From the cell containing the given text, extract its center point as (x, y) coordinate. 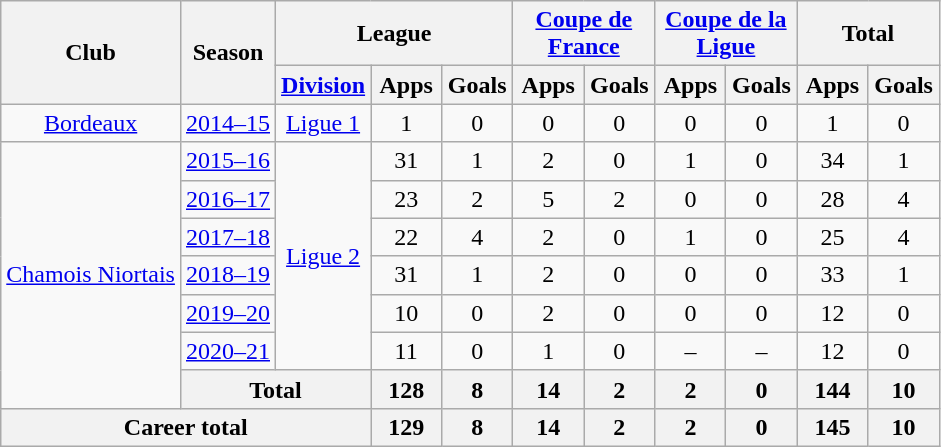
Bordeaux (91, 123)
28 (832, 199)
23 (406, 199)
5 (548, 199)
League (394, 34)
22 (406, 237)
2019–20 (228, 313)
Chamois Niortais (91, 275)
128 (406, 389)
Career total (186, 427)
2017–18 (228, 237)
Ligue 2 (324, 256)
Coupe de France (584, 34)
33 (832, 275)
Ligue 1 (324, 123)
Coupe de la Ligue (726, 34)
Division (324, 85)
2018–19 (228, 275)
144 (832, 389)
2020–21 (228, 351)
Club (91, 52)
11 (406, 351)
2015–16 (228, 161)
145 (832, 427)
25 (832, 237)
2016–17 (228, 199)
Season (228, 52)
129 (406, 427)
34 (832, 161)
2014–15 (228, 123)
